Locate the cell with the specified text and output its (x, y) center coordinate. 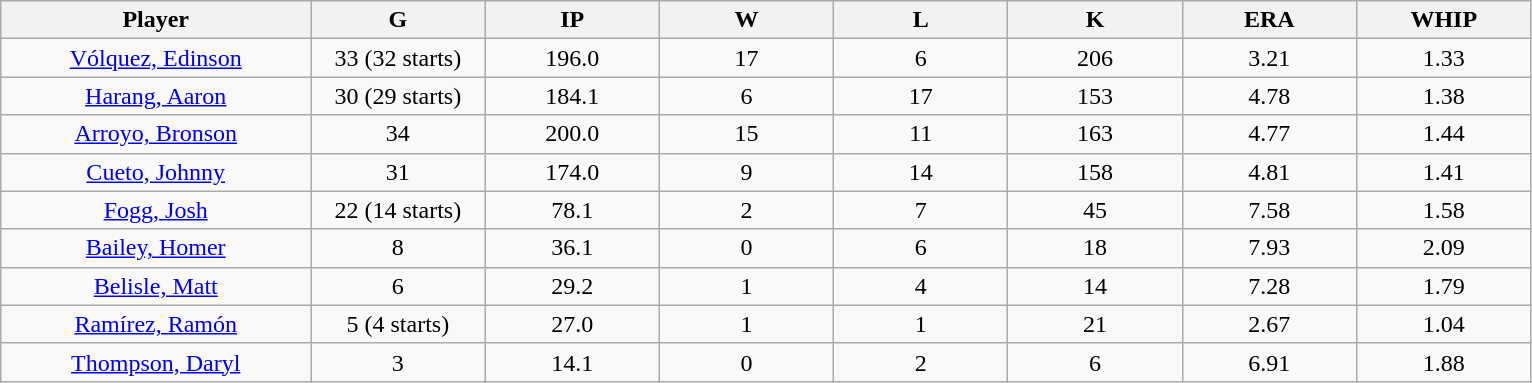
22 (14 starts) (398, 210)
Belisle, Matt (156, 286)
Ramírez, Ramón (156, 324)
ERA (1269, 20)
G (398, 20)
1.41 (1444, 172)
33 (32 starts) (398, 58)
WHIP (1444, 20)
Thompson, Daryl (156, 362)
45 (1095, 210)
158 (1095, 172)
15 (746, 134)
196.0 (572, 58)
1.38 (1444, 96)
21 (1095, 324)
2.09 (1444, 248)
163 (1095, 134)
1.88 (1444, 362)
174.0 (572, 172)
Vólquez, Edinson (156, 58)
14.1 (572, 362)
184.1 (572, 96)
31 (398, 172)
7 (921, 210)
IP (572, 20)
9 (746, 172)
30 (29 starts) (398, 96)
Player (156, 20)
18 (1095, 248)
11 (921, 134)
27.0 (572, 324)
36.1 (572, 248)
153 (1095, 96)
L (921, 20)
1.58 (1444, 210)
5 (4 starts) (398, 324)
Fogg, Josh (156, 210)
206 (1095, 58)
1.33 (1444, 58)
4.78 (1269, 96)
4.77 (1269, 134)
Harang, Aaron (156, 96)
7.28 (1269, 286)
7.58 (1269, 210)
4 (921, 286)
1.79 (1444, 286)
2.67 (1269, 324)
Arroyo, Bronson (156, 134)
K (1095, 20)
Cueto, Johnny (156, 172)
8 (398, 248)
Bailey, Homer (156, 248)
W (746, 20)
29.2 (572, 286)
7.93 (1269, 248)
34 (398, 134)
200.0 (572, 134)
6.91 (1269, 362)
1.04 (1444, 324)
4.81 (1269, 172)
3 (398, 362)
1.44 (1444, 134)
78.1 (572, 210)
3.21 (1269, 58)
